Locate the cell with the specified text and output its (X, Y) center coordinate. 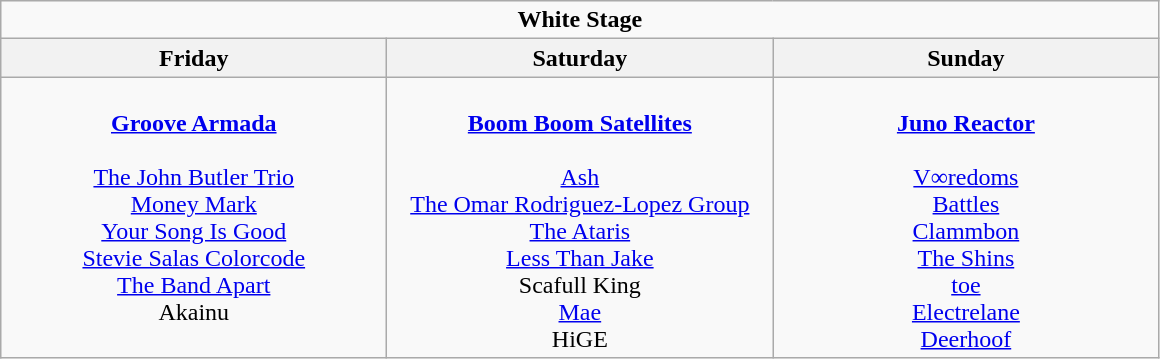
Boom Boom Satellites Ash The Omar Rodriguez-Lopez Group The Ataris Less Than Jake Scafull King Mae HiGE (580, 218)
Saturday (580, 58)
Sunday (966, 58)
Juno Reactor V∞redoms Battles Clammbon The Shins toe Electrelane Deerhoof (966, 218)
White Stage (580, 20)
Groove Armada The John Butler Trio Money Mark Your Song Is Good Stevie Salas Colorcode The Band Apart Akainu (194, 218)
Friday (194, 58)
